Pinpoint the cell where the given text exists, returning its (x, y) midpoint coordinate. 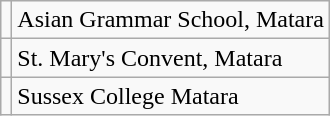
St. Mary's Convent, Matara (171, 58)
Sussex College Matara (171, 96)
Asian Grammar School, Matara (171, 20)
